Scan for the cell matching the given text and deliver its [x, y] coordinate at center. 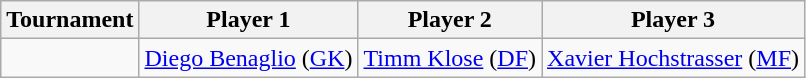
Player 1 [248, 20]
Tournament [70, 20]
Diego Benaglio (GK) [248, 58]
Player 3 [674, 20]
Timm Klose (DF) [450, 58]
Player 2 [450, 20]
Xavier Hochstrasser (MF) [674, 58]
